Determine the (x, y) coordinate at the center of the cell enclosing the given text.  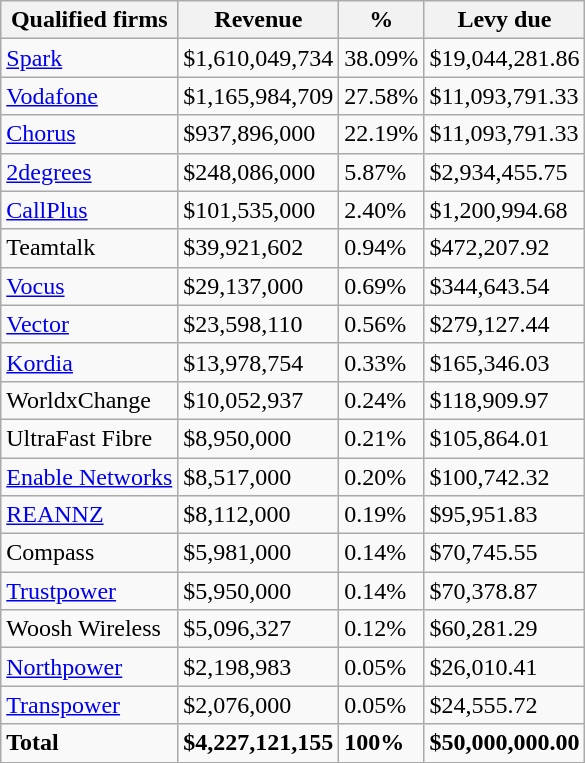
CallPlus (90, 210)
Total (90, 743)
0.21% (382, 438)
WorldxChange (90, 400)
0.94% (382, 248)
$2,934,455.75 (504, 172)
0.12% (382, 629)
$1,165,984,709 (258, 96)
$248,086,000 (258, 172)
$8,517,000 (258, 477)
UltraFast Fibre (90, 438)
$1,200,994.68 (504, 210)
REANNZ (90, 515)
$95,951.83 (504, 515)
$8,112,000 (258, 515)
$10,052,937 (258, 400)
Chorus (90, 134)
Kordia (90, 362)
$1,610,049,734 (258, 58)
$50,000,000.00 (504, 743)
Teamtalk (90, 248)
Transpower (90, 705)
Spark (90, 58)
38.09% (382, 58)
$70,745.55 (504, 553)
0.56% (382, 324)
$2,198,983 (258, 667)
$105,864.01 (504, 438)
$165,346.03 (504, 362)
$39,921,602 (258, 248)
$5,950,000 (258, 591)
Levy due (504, 20)
Northpower (90, 667)
Vocus (90, 286)
$344,643.54 (504, 286)
$5,096,327 (258, 629)
$70,378.87 (504, 591)
22.19% (382, 134)
% (382, 20)
100% (382, 743)
$100,742.32 (504, 477)
$937,896,000 (258, 134)
0.69% (382, 286)
0.20% (382, 477)
Compass (90, 553)
Vector (90, 324)
$4,227,121,155 (258, 743)
$8,950,000 (258, 438)
2.40% (382, 210)
$279,127.44 (504, 324)
Enable Networks (90, 477)
$23,598,110 (258, 324)
$118,909.97 (504, 400)
$26,010.41 (504, 667)
0.24% (382, 400)
Woosh Wireless (90, 629)
$101,535,000 (258, 210)
5.87% (382, 172)
$5,981,000 (258, 553)
$29,137,000 (258, 286)
Revenue (258, 20)
2degrees (90, 172)
$60,281.29 (504, 629)
Trustpower (90, 591)
27.58% (382, 96)
0.19% (382, 515)
Qualified firms (90, 20)
$13,978,754 (258, 362)
$2,076,000 (258, 705)
Vodafone (90, 96)
0.33% (382, 362)
$472,207.92 (504, 248)
$19,044,281.86 (504, 58)
$24,555.72 (504, 705)
